Find where the given text appears and provide that cell's center as [x, y] coordinate. 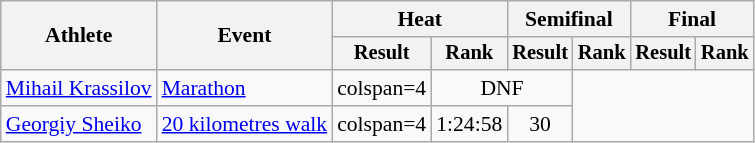
20 kilometres walk [245, 124]
Mihail Krassilov [79, 88]
Heat [420, 19]
30 [540, 124]
Event [245, 36]
DNF [502, 88]
Marathon [245, 88]
Athlete [79, 36]
Georgiy Sheiko [79, 124]
Semifinal [568, 19]
Final [692, 19]
1:24:58 [469, 124]
